Locate the cell with the specified text and output its [x, y] center coordinate. 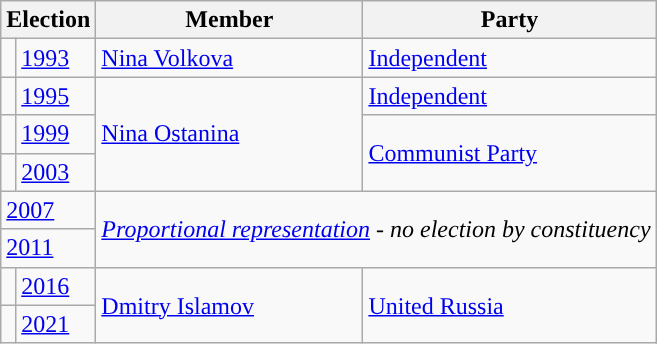
2016 [56, 286]
Nina Volkova [230, 58]
Communist Party [510, 153]
2007 [48, 210]
Member [230, 20]
Dmitry Islamov [230, 305]
2011 [48, 248]
2021 [56, 324]
Party [510, 20]
Nina Ostanina [230, 134]
1993 [56, 58]
1999 [56, 134]
1995 [56, 96]
Proportional representation - no election by constituency [376, 229]
2003 [56, 172]
Election [48, 20]
United Russia [510, 305]
